Return the (X, Y) coordinate for the center point of the cell that contains the specified text.  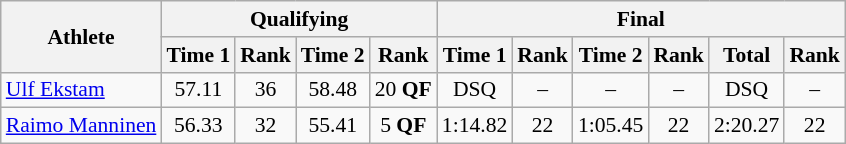
Ulf Ekstam (82, 90)
1:14.82 (474, 126)
57.11 (198, 90)
58.48 (333, 90)
36 (266, 90)
Athlete (82, 36)
Raimo Manninen (82, 126)
Total (746, 55)
1:05.45 (610, 126)
56.33 (198, 126)
2:20.27 (746, 126)
Final (641, 19)
20 QF (404, 90)
5 QF (404, 126)
55.41 (333, 126)
32 (266, 126)
Qualifying (298, 19)
